Output the (X, Y) coordinate of the center of the cell containing the given text.  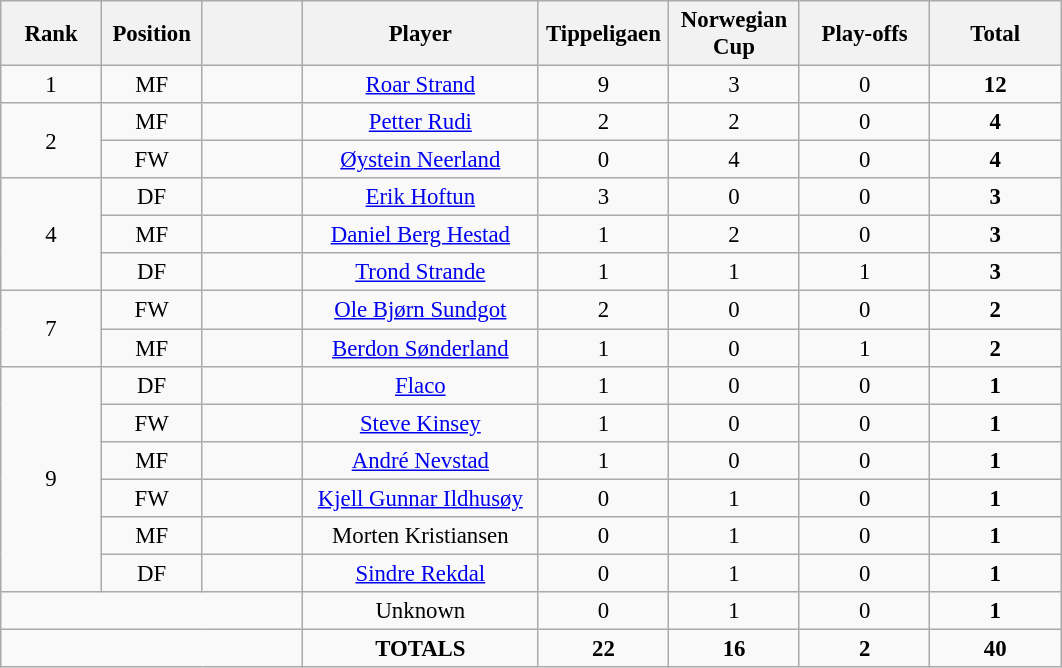
Norwegian Cup (734, 34)
Trond Strande (421, 273)
Unknown (421, 611)
Petter Rudi (421, 122)
Roar Strand (421, 85)
Steve Kinsey (421, 423)
22 (604, 648)
Øystein Neerland (421, 160)
Berdon Sønderland (421, 348)
TOTALS (421, 648)
Player (421, 34)
Erik Hoftun (421, 197)
Position (152, 34)
Tippeligaen (604, 34)
Daniel Berg Hestad (421, 235)
Play-offs (864, 34)
Morten Kristiansen (421, 536)
Kjell Gunnar Ildhusøy (421, 498)
12 (996, 85)
Sindre Rekdal (421, 573)
Ole Bjørn Sundgot (421, 310)
Flaco (421, 385)
16 (734, 648)
7 (52, 328)
Total (996, 34)
André Nevstad (421, 460)
Rank (52, 34)
40 (996, 648)
